Return the (X, Y) coordinate for the center point of the cell that contains the specified text.  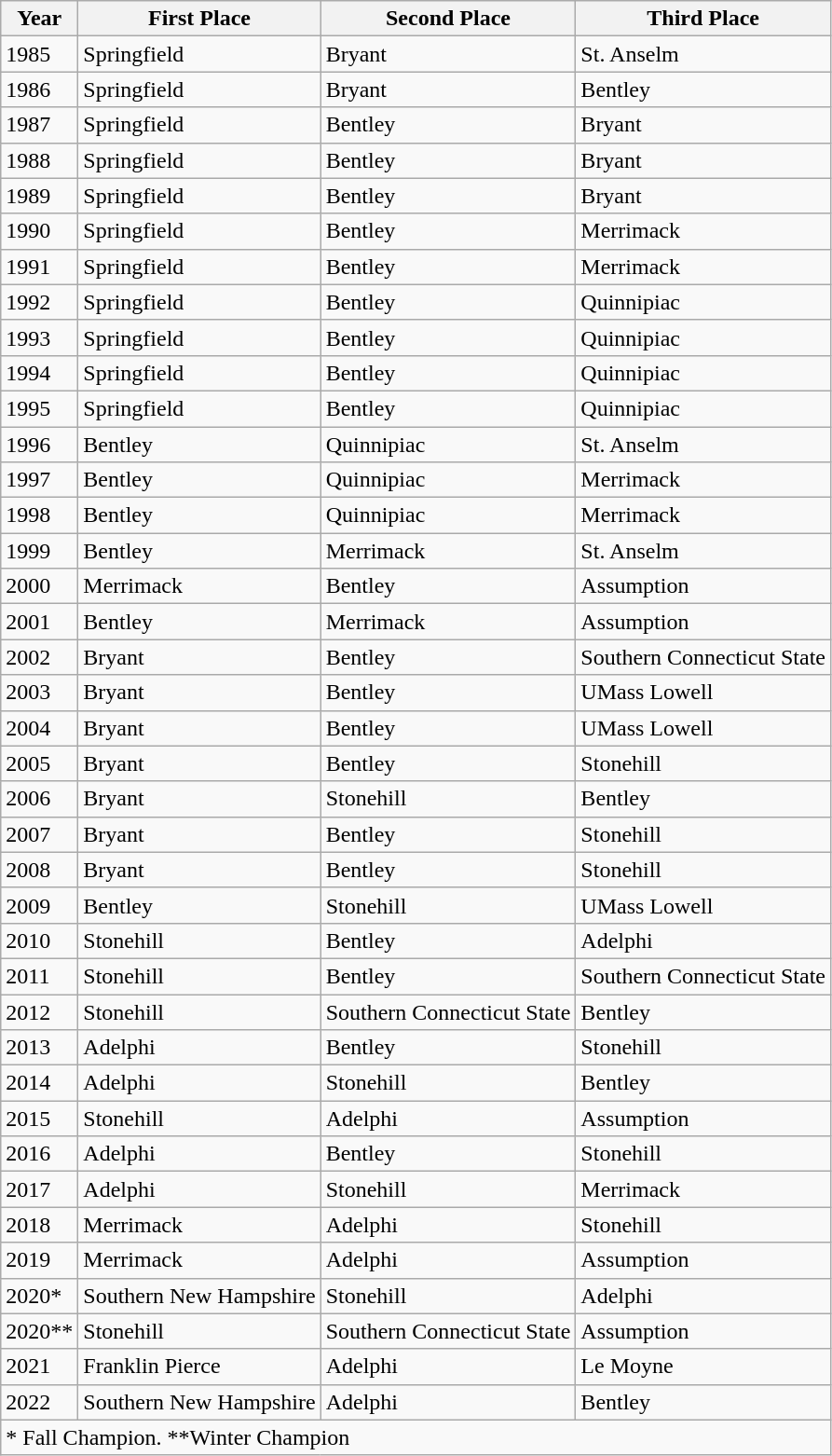
2011 (39, 976)
2010 (39, 941)
2008 (39, 870)
2020** (39, 1331)
2006 (39, 799)
2018 (39, 1225)
1985 (39, 54)
1989 (39, 196)
1994 (39, 373)
2012 (39, 1011)
2013 (39, 1048)
2017 (39, 1189)
* Fall Champion. **Winter Champion (416, 1437)
2004 (39, 728)
1990 (39, 231)
1987 (39, 125)
2020* (39, 1296)
2016 (39, 1154)
1992 (39, 302)
1997 (39, 480)
First Place (199, 19)
1988 (39, 160)
2007 (39, 834)
2021 (39, 1367)
2019 (39, 1260)
2022 (39, 1402)
2015 (39, 1119)
2001 (39, 622)
1999 (39, 551)
2003 (39, 693)
Franklin Pierce (199, 1367)
1998 (39, 515)
Second Place (448, 19)
2014 (39, 1083)
Year (39, 19)
1991 (39, 267)
1993 (39, 337)
2005 (39, 763)
2002 (39, 657)
1996 (39, 445)
Third Place (703, 19)
2009 (39, 905)
1995 (39, 408)
1986 (39, 89)
Le Moyne (703, 1367)
2000 (39, 586)
